For the text-containing cell, return its midpoint in [x, y] coordinate format. 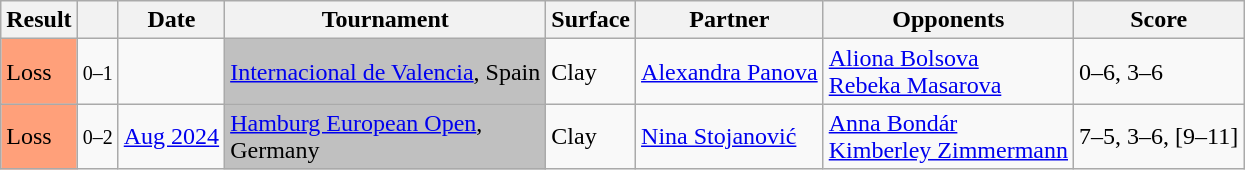
Hamburg European Open, Germany [386, 136]
Result [39, 20]
Partner [730, 20]
Aliona Bolsova Rebeka Masarova [948, 72]
Internacional de Valencia, Spain [386, 72]
Nina Stojanović [730, 136]
0–2 [98, 136]
Surface [591, 20]
7–5, 3–6, [9–11] [1159, 136]
Anna Bondár Kimberley Zimmermann [948, 136]
Score [1159, 20]
0–6, 3–6 [1159, 72]
Opponents [948, 20]
Aug 2024 [171, 136]
Date [171, 20]
Tournament [386, 20]
Alexandra Panova [730, 72]
0–1 [98, 72]
